Scan for the cell matching the given text and deliver its [X, Y] coordinate at center. 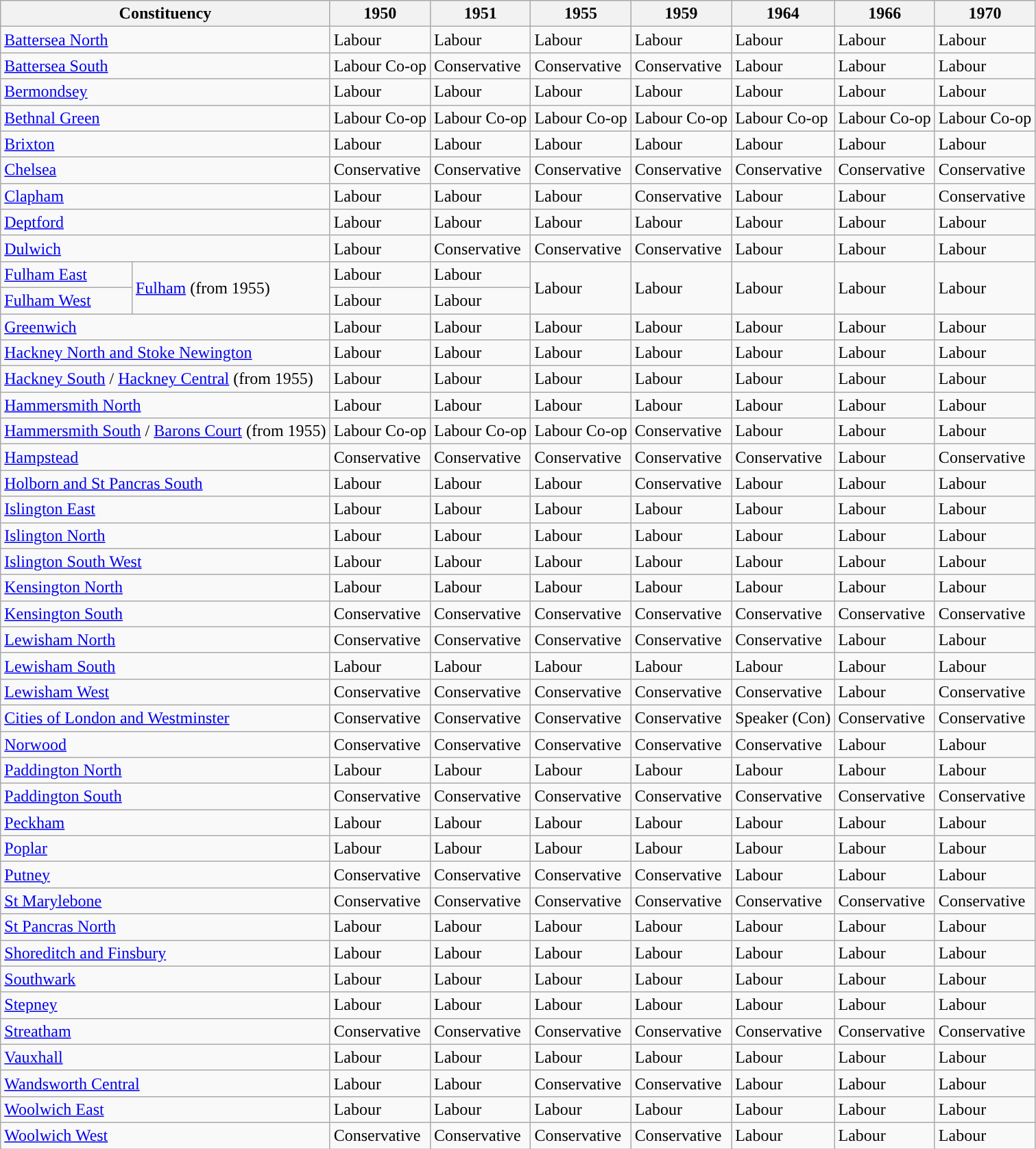
Kensington South [165, 614]
1951 [481, 14]
Hammersmith North [165, 405]
1966 [884, 14]
Streatham [165, 1031]
Hammersmith South / Barons Court (from 1955) [165, 431]
1970 [985, 14]
Clapham [165, 196]
Dulwich [165, 248]
Bermondsey [165, 92]
Speaker (Con) [783, 718]
Bethnal Green [165, 118]
Constituency [165, 14]
Paddington South [165, 797]
Norwood [165, 744]
Woolwich East [165, 1109]
Holborn and St Pancras South [165, 483]
Hackney North and Stoke Newington [165, 353]
Battersea South [165, 66]
Wandsworth Central [165, 1083]
Vauxhall [165, 1057]
Islington South West [165, 561]
1955 [581, 14]
Stepney [165, 1005]
Kensington North [165, 588]
Cities of London and Westminster [165, 718]
Fulham East [67, 274]
Poplar [165, 849]
Paddington North [165, 771]
Lewisham South [165, 666]
Islington East [165, 509]
Lewisham West [165, 692]
Lewisham North [165, 640]
Putney [165, 875]
Woolwich West [165, 1135]
1964 [783, 14]
St Pancras North [165, 927]
Battersea North [165, 40]
Islington North [165, 535]
Hampstead [165, 457]
Fulham (from 1955) [230, 287]
Shoreditch and Finsbury [165, 953]
Brixton [165, 144]
Chelsea [165, 170]
Deptford [165, 222]
Southwark [165, 979]
1950 [380, 14]
Greenwich [165, 327]
Hackney South / Hackney Central (from 1955) [165, 379]
St Marylebone [165, 901]
1959 [681, 14]
Fulham West [67, 300]
Peckham [165, 823]
